Search for the cell housing the specified text and yield its [x, y] center coordinate. 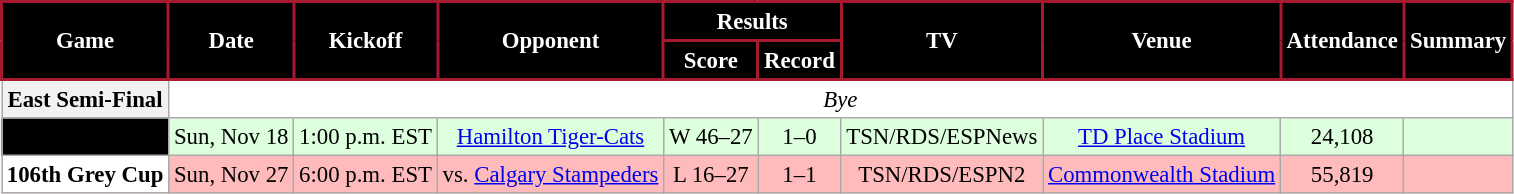
Sun, Nov 27 [232, 175]
TD Place Stadium [1162, 137]
TSN/RDS/ESPNews [942, 137]
Opponent [550, 41]
L 16–27 [711, 175]
Venue [1162, 41]
6:00 p.m. EST [366, 175]
Bye [841, 99]
24,108 [1342, 137]
Kickoff [366, 41]
Hamilton Tiger-Cats [550, 137]
East Semi-Final [86, 99]
1:00 p.m. EST [366, 137]
Game [86, 41]
W 46–27 [711, 137]
Summary [1458, 41]
TV [942, 41]
Date [232, 41]
Sun, Nov 18 [232, 137]
Score [711, 60]
TSN/RDS/ESPN2 [942, 175]
1–1 [800, 175]
Results [752, 22]
55,819 [1342, 175]
Attendance [1342, 41]
vs. Calgary Stampeders [550, 175]
106th Grey Cup [86, 175]
Commonwealth Stadium [1162, 175]
Record [800, 60]
1–0 [800, 137]
East Final [86, 137]
